Determine the (X, Y) coordinate at the center of the cell enclosing the given text.  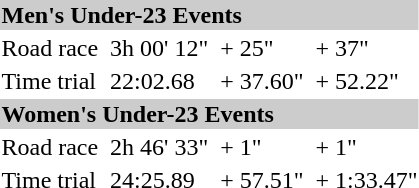
Women's Under-23 Events (210, 114)
22:02.68 (160, 81)
+ 37.60" (262, 81)
Men's Under-23 Events (210, 15)
3h 00' 12" (160, 48)
+ 37" (366, 48)
+ 52.22" (366, 81)
+ 25" (262, 48)
2h 46' 33" (160, 147)
Time trial (50, 81)
